Pinpoint the cell where the given text exists, returning its [X, Y] midpoint coordinate. 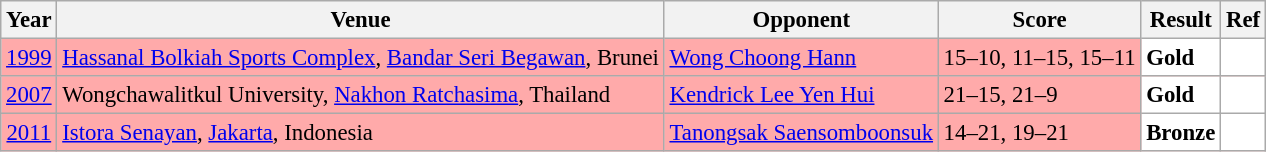
21–15, 21–9 [1040, 95]
Score [1040, 20]
2007 [29, 95]
Hassanal Bolkiah Sports Complex, Bandar Seri Begawan, Brunei [360, 58]
15–10, 11–15, 15–11 [1040, 58]
Wong Choong Hann [801, 58]
Result [1181, 20]
Year [29, 20]
Istora Senayan, Jakarta, Indonesia [360, 133]
Opponent [801, 20]
2011 [29, 133]
Tanongsak Saensomboonsuk [801, 133]
Venue [360, 20]
14–21, 19–21 [1040, 133]
1999 [29, 58]
Wongchawalitkul University, Nakhon Ratchasima, Thailand [360, 95]
Kendrick Lee Yen Hui [801, 95]
Ref [1244, 20]
Bronze [1181, 133]
